Find where the given text appears and provide that cell's center as (X, Y) coordinate. 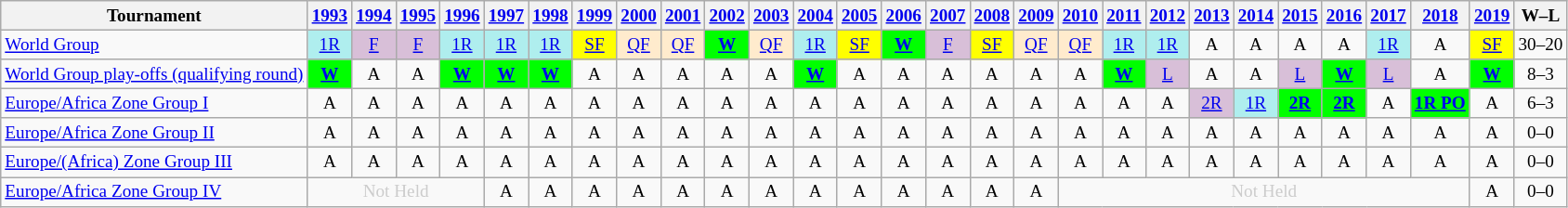
1999 (595, 16)
W–L (1540, 16)
2008 (992, 16)
8–3 (1540, 74)
2017 (1389, 16)
World Group play-offs (qualifying round) (154, 74)
2000 (639, 16)
1996 (463, 16)
Europe/Africa Zone Group I (154, 103)
1994 (374, 16)
2009 (1037, 16)
2001 (683, 16)
Europe/(Africa) Zone Group III (154, 162)
2012 (1168, 16)
2006 (904, 16)
6–3 (1540, 103)
Tournament (154, 16)
2018 (1440, 16)
2016 (1344, 16)
2010 (1080, 16)
2007 (947, 16)
2003 (771, 16)
2014 (1256, 16)
World Group (154, 45)
1R PO (1440, 103)
1998 (551, 16)
1997 (506, 16)
30–20 (1540, 45)
1995 (418, 16)
2002 (727, 16)
2015 (1300, 16)
2019 (1492, 16)
2004 (816, 16)
1993 (330, 16)
Europe/Africa Zone Group II (154, 133)
Europe/Africa Zone Group IV (154, 191)
2013 (1212, 16)
2005 (859, 16)
2011 (1124, 16)
